Locate the cell with the specified text and output its [X, Y] center coordinate. 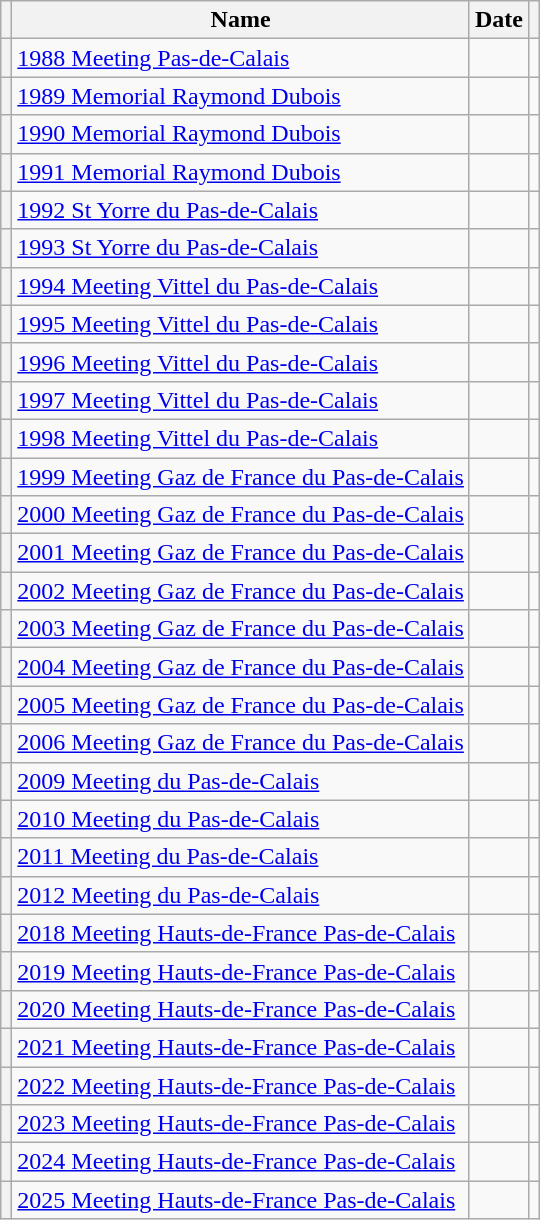
2022 Meeting Hauts-de-France Pas-de-Calais [241, 1085]
Date [498, 20]
1988 Meeting Pas-de-Calais [241, 58]
1991 Memorial Raymond Dubois [241, 172]
1997 Meeting Vittel du Pas-de-Calais [241, 400]
1990 Memorial Raymond Dubois [241, 134]
2010 Meeting du Pas-de-Calais [241, 819]
2011 Meeting du Pas-de-Calais [241, 857]
1994 Meeting Vittel du Pas-de-Calais [241, 286]
1989 Memorial Raymond Dubois [241, 96]
2024 Meeting Hauts-de-France Pas-de-Calais [241, 1162]
2005 Meeting Gaz de France du Pas-de-Calais [241, 705]
2020 Meeting Hauts-de-France Pas-de-Calais [241, 1009]
2018 Meeting Hauts-de-France Pas-de-Calais [241, 933]
1996 Meeting Vittel du Pas-de-Calais [241, 362]
2003 Meeting Gaz de France du Pas-de-Calais [241, 629]
1993 St Yorre du Pas-de-Calais [241, 248]
2004 Meeting Gaz de France du Pas-de-Calais [241, 667]
2006 Meeting Gaz de France du Pas-de-Calais [241, 743]
1998 Meeting Vittel du Pas-de-Calais [241, 438]
2000 Meeting Gaz de France du Pas-de-Calais [241, 515]
2012 Meeting du Pas-de-Calais [241, 895]
Name [241, 20]
2021 Meeting Hauts-de-France Pas-de-Calais [241, 1047]
2002 Meeting Gaz de France du Pas-de-Calais [241, 591]
1992 St Yorre du Pas-de-Calais [241, 210]
1999 Meeting Gaz de France du Pas-de-Calais [241, 477]
2001 Meeting Gaz de France du Pas-de-Calais [241, 553]
2023 Meeting Hauts-de-France Pas-de-Calais [241, 1124]
2025 Meeting Hauts-de-France Pas-de-Calais [241, 1200]
2009 Meeting du Pas-de-Calais [241, 781]
2019 Meeting Hauts-de-France Pas-de-Calais [241, 971]
1995 Meeting Vittel du Pas-de-Calais [241, 324]
